Find where the given text appears and provide that cell's center as (x, y) coordinate. 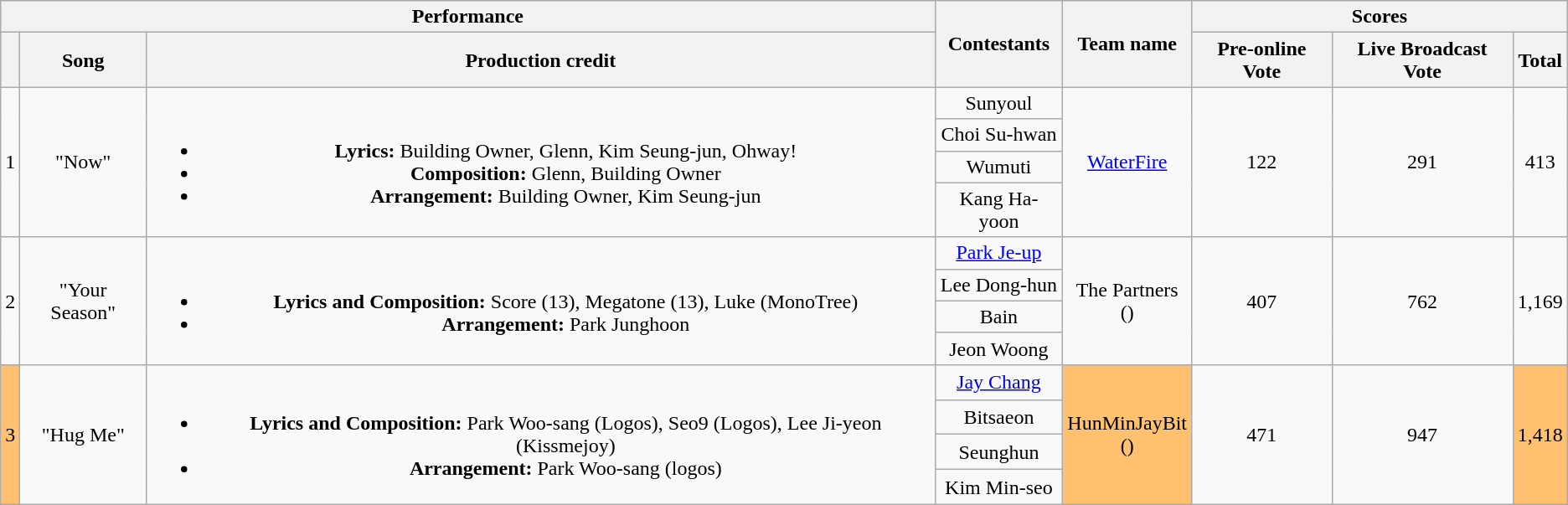
Park Je-up (998, 253)
471 (1261, 434)
Contestants (998, 44)
Team name (1127, 44)
Bitsaeon (998, 417)
Seunghun (998, 452)
"Your Season" (84, 301)
Production credit (541, 60)
Live Broadcast Vote (1422, 60)
Kim Min-seo (998, 487)
Lyrics and Composition: Score (13), Megatone (13), Luke (MonoTree)Arrangement: Park Junghoon (541, 301)
1,169 (1540, 301)
"Now" (84, 162)
2 (10, 301)
Total (1540, 60)
The Partners() (1127, 301)
407 (1261, 301)
Kang Ha-yoon (998, 209)
Jay Chang (998, 382)
Sunyoul (998, 103)
Lyrics and Composition: Park Woo-sang (Logos), Seo9 (Logos), Lee Ji-yeon (Kissmejoy)Arrangement: Park Woo-sang (logos) (541, 434)
Choi Su-hwan (998, 135)
HunMinJayBit() (1127, 434)
Jeon Woong (998, 348)
413 (1540, 162)
1,418 (1540, 434)
291 (1422, 162)
Pre-online Vote (1261, 60)
Lyrics: Building Owner, Glenn, Kim Seung-jun, Ohway!Composition: Glenn, Building OwnerArrangement: Building Owner, Kim Seung-jun (541, 162)
1 (10, 162)
Wumuti (998, 167)
Bain (998, 317)
762 (1422, 301)
Performance (467, 17)
Scores (1380, 17)
3 (10, 434)
Song (84, 60)
947 (1422, 434)
122 (1261, 162)
Lee Dong-hun (998, 285)
"Hug Me" (84, 434)
WaterFire (1127, 162)
